Scan for the cell matching the given text and deliver its [X, Y] coordinate at center. 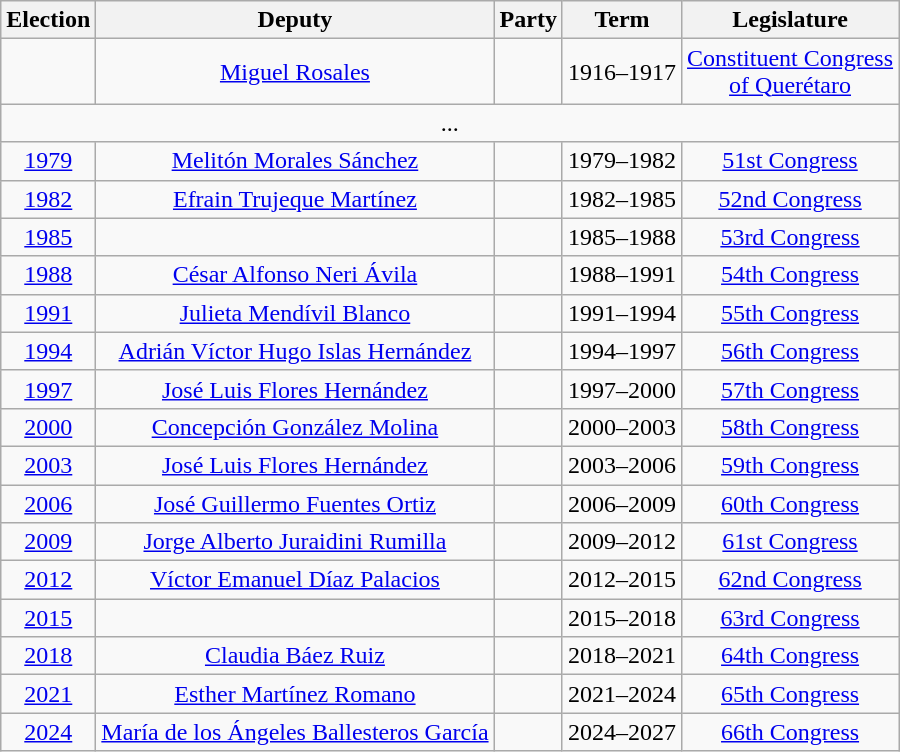
... [450, 123]
Election [48, 20]
55th Congress [790, 313]
1991–1994 [622, 313]
Esther Martínez Romano [295, 694]
1994 [48, 351]
1997–2000 [622, 389]
César Alfonso Neri Ávila [295, 275]
Constituent Congressof Querétaro [790, 72]
1982 [48, 199]
2009 [48, 542]
52nd Congress [790, 199]
1988 [48, 275]
2003 [48, 465]
61st Congress [790, 542]
Miguel Rosales [295, 72]
1985 [48, 237]
54th Congress [790, 275]
2012 [48, 580]
José Guillermo Fuentes Ortiz [295, 503]
66th Congress [790, 732]
2021–2024 [622, 694]
2006 [48, 503]
Melitón Morales Sánchez [295, 161]
58th Congress [790, 427]
1988–1991 [622, 275]
1994–1997 [622, 351]
2009–2012 [622, 542]
Term [622, 20]
2000 [48, 427]
María de los Ángeles Ballesteros García [295, 732]
51st Congress [790, 161]
60th Congress [790, 503]
1985–1988 [622, 237]
63rd Congress [790, 618]
Adrián Víctor Hugo Islas Hernández [295, 351]
2015 [48, 618]
53rd Congress [790, 237]
Concepción González Molina [295, 427]
2024–2027 [622, 732]
Legislature [790, 20]
59th Congress [790, 465]
Claudia Báez Ruiz [295, 656]
Julieta Mendívil Blanco [295, 313]
2015–2018 [622, 618]
1916–1917 [622, 72]
2006–2009 [622, 503]
Deputy [295, 20]
1997 [48, 389]
1991 [48, 313]
62nd Congress [790, 580]
1979 [48, 161]
2018–2021 [622, 656]
64th Congress [790, 656]
57th Congress [790, 389]
2000–2003 [622, 427]
2024 [48, 732]
2018 [48, 656]
Jorge Alberto Juraidini Rumilla [295, 542]
2012–2015 [622, 580]
Víctor Emanuel Díaz Palacios [295, 580]
Efrain Trujeque Martínez [295, 199]
2021 [48, 694]
1979–1982 [622, 161]
Party [528, 20]
1982–1985 [622, 199]
65th Congress [790, 694]
2003–2006 [622, 465]
56th Congress [790, 351]
